Detect which cell encompasses the target text, then output its [x, y] center coordinate. 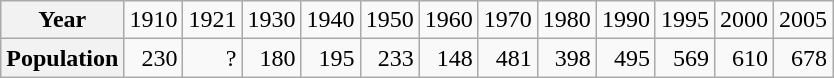
569 [684, 58]
? [212, 58]
1940 [330, 20]
495 [626, 58]
1930 [272, 20]
230 [154, 58]
148 [448, 58]
610 [744, 58]
195 [330, 58]
1921 [212, 20]
481 [508, 58]
Year [62, 20]
Population [62, 58]
398 [566, 58]
1995 [684, 20]
2000 [744, 20]
1950 [390, 20]
180 [272, 58]
1910 [154, 20]
233 [390, 58]
2005 [804, 20]
1960 [448, 20]
1980 [566, 20]
1970 [508, 20]
678 [804, 58]
1990 [626, 20]
